Determine the (x, y) coordinate at the center of the cell enclosing the given text.  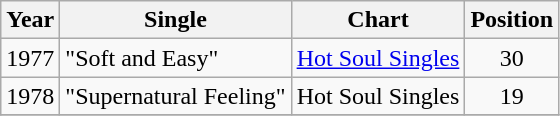
Single (176, 20)
Year (30, 20)
Position (512, 20)
"Soft and Easy" (176, 58)
Chart (378, 20)
30 (512, 58)
1977 (30, 58)
"Supernatural Feeling" (176, 96)
1978 (30, 96)
19 (512, 96)
